Detect which cell encompasses the target text, then output its [x, y] center coordinate. 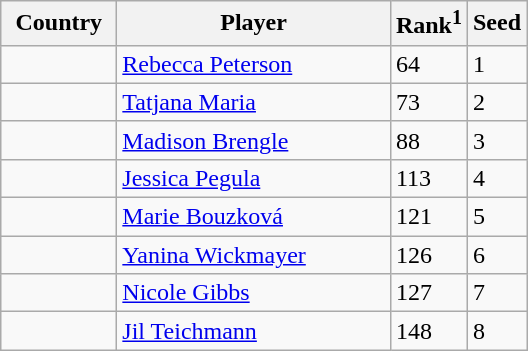
127 [428, 293]
5 [496, 217]
Jil Teichmann [254, 331]
121 [428, 217]
Madison Brengle [254, 140]
Jessica Pegula [254, 178]
113 [428, 178]
64 [428, 64]
Seed [496, 24]
3 [496, 140]
73 [428, 102]
Nicole Gibbs [254, 293]
1 [496, 64]
7 [496, 293]
Country [59, 24]
88 [428, 140]
126 [428, 255]
Rank1 [428, 24]
Rebecca Peterson [254, 64]
6 [496, 255]
Player [254, 24]
2 [496, 102]
Yanina Wickmayer [254, 255]
Marie Bouzková [254, 217]
Tatjana Maria [254, 102]
8 [496, 331]
148 [428, 331]
4 [496, 178]
